Return the (x, y) coordinate for the center point of the cell that contains the specified text.  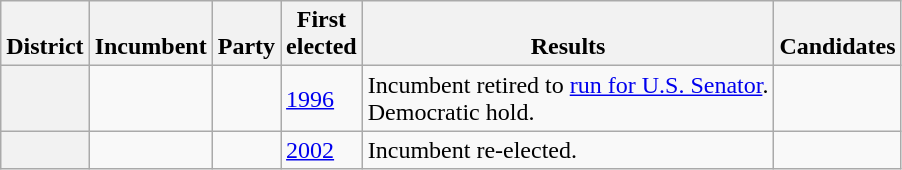
Incumbent re-elected. (568, 150)
Party (246, 34)
Incumbent retired to run for U.S. Senator.Democratic hold. (568, 98)
1996 (322, 98)
Candidates (838, 34)
District (45, 34)
2002 (322, 150)
Results (568, 34)
Incumbent (150, 34)
Firstelected (322, 34)
